Detect which cell encompasses the target text, then output its [x, y] center coordinate. 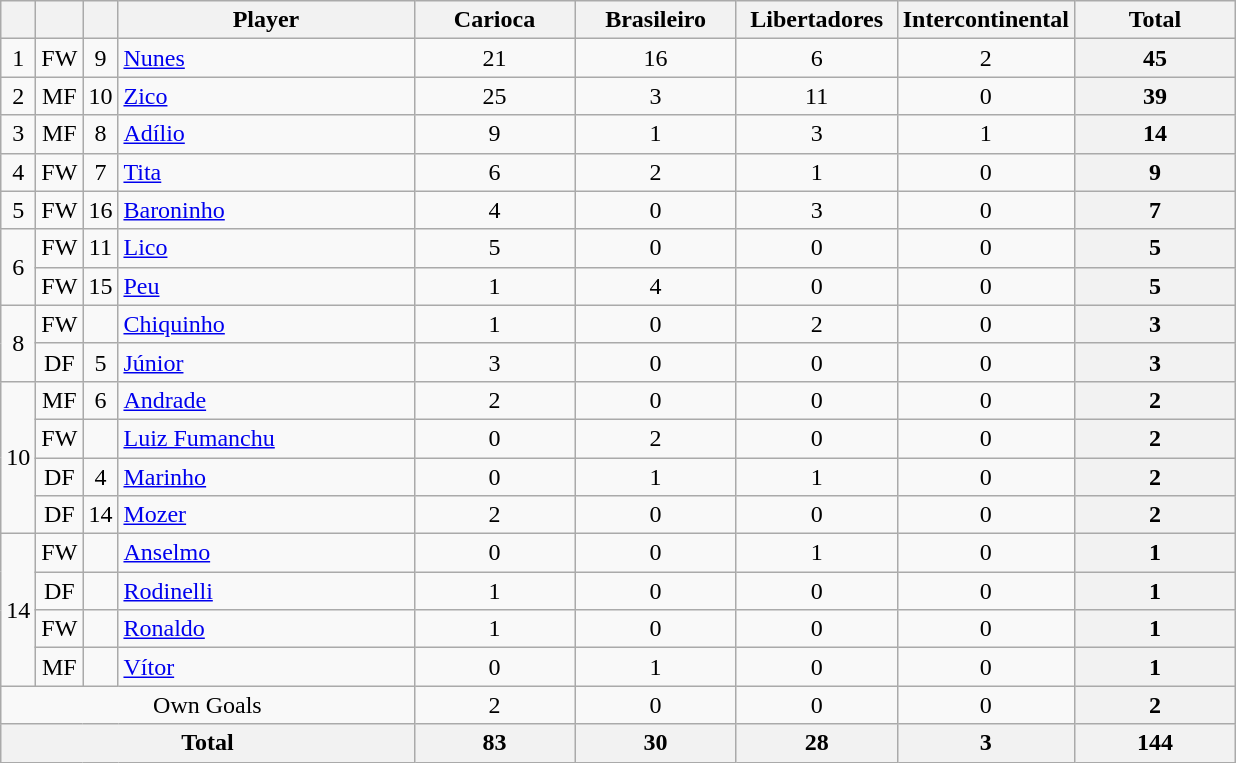
Júnior [266, 362]
144 [1154, 743]
Luiz Fumanchu [266, 438]
28 [816, 743]
Zico [266, 96]
39 [1154, 96]
Intercontinental [986, 20]
Vítor [266, 667]
Rodinelli [266, 591]
Anselmo [266, 553]
Carioca [494, 20]
Andrade [266, 400]
30 [656, 743]
15 [100, 286]
Own Goals [208, 705]
Nunes [266, 58]
21 [494, 58]
Libertadores [816, 20]
45 [1154, 58]
Tita [266, 172]
Ronaldo [266, 629]
Baroninho [266, 210]
Player [266, 20]
25 [494, 96]
Marinho [266, 477]
Chiquinho [266, 324]
Brasileiro [656, 20]
Adílio [266, 134]
Peu [266, 286]
83 [494, 743]
Mozer [266, 515]
Lico [266, 248]
